From the cell containing the given text, extract its center point as [X, Y] coordinate. 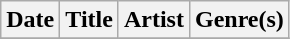
Artist [154, 20]
Date [30, 20]
Title [90, 20]
Genre(s) [239, 20]
